Output the (x, y) coordinate of the center of the cell containing the given text.  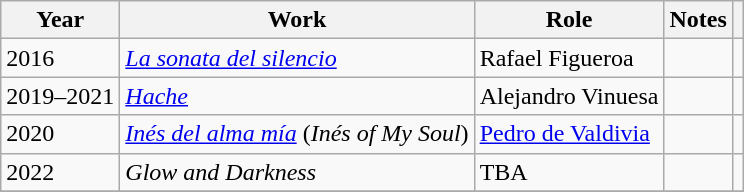
Work (297, 20)
Glow and Darkness (297, 172)
TBA (569, 172)
2016 (60, 58)
Notes (698, 20)
La sonata del silencio (297, 58)
Pedro de Valdivia (569, 134)
Hache (297, 96)
2020 (60, 134)
Rafael Figueroa (569, 58)
Alejandro Vinuesa (569, 96)
Inés del alma mía (Inés of My Soul) (297, 134)
2019–2021 (60, 96)
2022 (60, 172)
Year (60, 20)
Role (569, 20)
